Provide the [X, Y] coordinate of the cell's center where the given text is located.  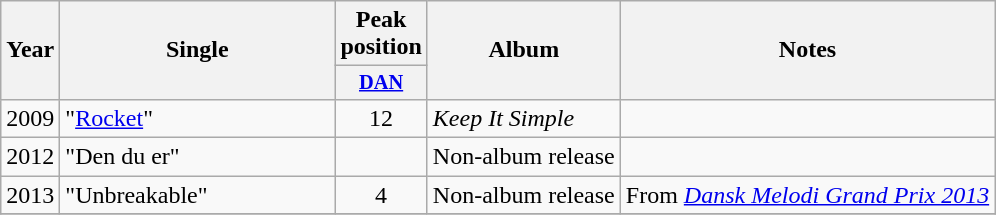
2013 [30, 195]
Peak position [381, 34]
Notes [807, 50]
12 [381, 118]
From Dansk Melodi Grand Prix 2013 [807, 195]
"Unbreakable" [198, 195]
2012 [30, 157]
2009 [30, 118]
DAN [381, 83]
Year [30, 50]
Keep It Simple [524, 118]
"Rocket" [198, 118]
Album [524, 50]
"Den du er" [198, 157]
Single [198, 50]
4 [381, 195]
